Pinpoint the cell where the given text exists, returning its (X, Y) midpoint coordinate. 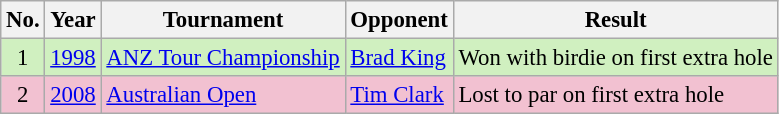
Opponent (399, 20)
1998 (73, 58)
Lost to par on first extra hole (616, 95)
No. (23, 20)
Result (616, 20)
Tim Clark (399, 95)
Brad King (399, 58)
2008 (73, 95)
ANZ Tour Championship (223, 58)
2 (23, 95)
Won with birdie on first extra hole (616, 58)
Tournament (223, 20)
1 (23, 58)
Australian Open (223, 95)
Year (73, 20)
